Provide the [X, Y] coordinate of the cell's center where the given text is located.  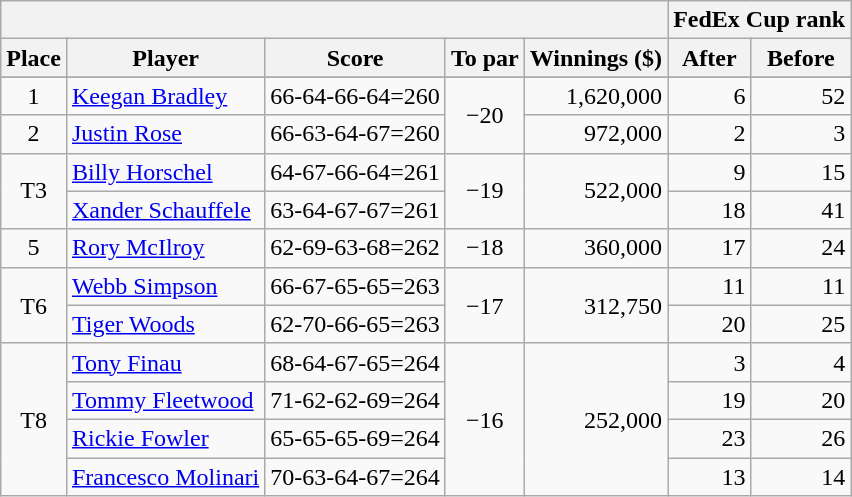
Rory McIlroy [165, 248]
5 [34, 248]
T6 [34, 305]
−20 [484, 115]
After [710, 58]
66-63-64-67=260 [356, 134]
62-69-63-68=262 [356, 248]
52 [801, 96]
T8 [34, 419]
Tommy Fleetwood [165, 400]
68-64-67-65=264 [356, 362]
T3 [34, 191]
71-62-62-69=264 [356, 400]
13 [710, 477]
FedEx Cup rank [760, 20]
41 [801, 210]
1 [34, 96]
−16 [484, 419]
Rickie Fowler [165, 438]
Francesco Molinari [165, 477]
522,000 [596, 191]
Place [34, 58]
Before [801, 58]
−19 [484, 191]
65-65-65-69=264 [356, 438]
64-67-66-64=261 [356, 172]
62-70-66-65=263 [356, 324]
Tiger Woods [165, 324]
360,000 [596, 248]
−17 [484, 305]
18 [710, 210]
26 [801, 438]
Justin Rose [165, 134]
15 [801, 172]
Webb Simpson [165, 286]
66-67-65-65=263 [356, 286]
Winnings ($) [596, 58]
312,750 [596, 305]
17 [710, 248]
23 [710, 438]
To par [484, 58]
Keegan Bradley [165, 96]
9 [710, 172]
63-64-67-67=261 [356, 210]
Score [356, 58]
Billy Horschel [165, 172]
−18 [484, 248]
6 [710, 96]
4 [801, 362]
25 [801, 324]
Tony Finau [165, 362]
19 [710, 400]
1,620,000 [596, 96]
66-64-66-64=260 [356, 96]
70-63-64-67=264 [356, 477]
14 [801, 477]
Player [165, 58]
252,000 [596, 419]
Xander Schauffele [165, 210]
24 [801, 248]
972,000 [596, 134]
